Detect which cell encompasses the target text, then output its (x, y) center coordinate. 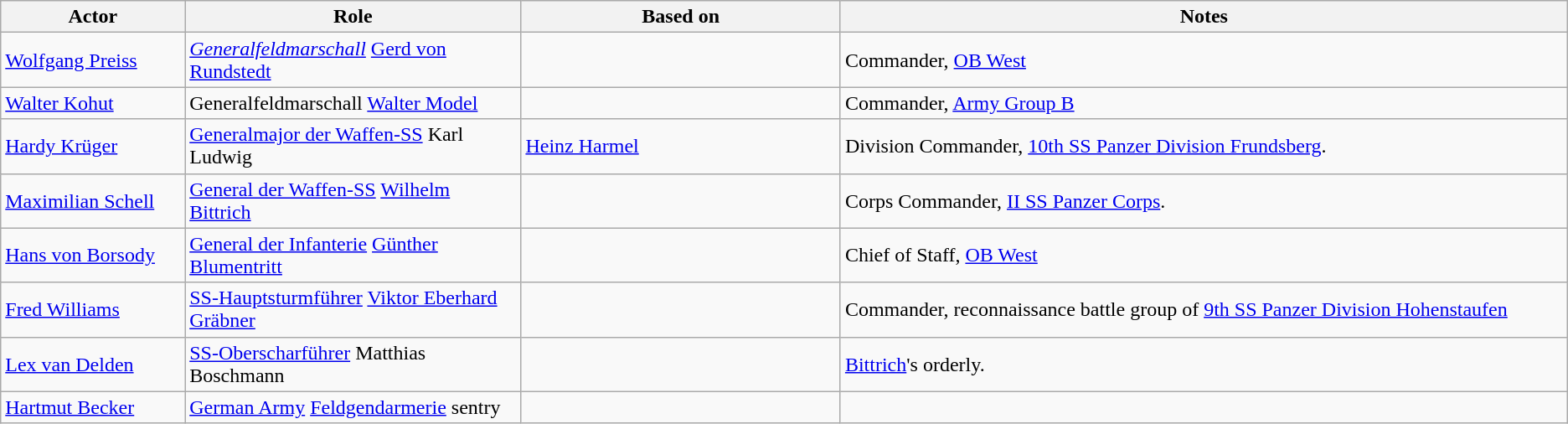
SS-Hauptsturmführer Viktor Eberhard Gräbner (353, 310)
Generalfeldmarschall Gerd von Rundstedt (353, 60)
Based on (680, 17)
Walter Kohut (93, 103)
Commander, OB West (1204, 60)
SS-Oberscharführer Matthias Boschmann (353, 364)
Division Commander, 10th SS Panzer Division Frundsberg. (1204, 146)
German Army Feldgendarmerie sentry (353, 407)
Heinz Harmel (680, 146)
Commander, Army Group B (1204, 103)
Actor (93, 17)
Hans von Borsody (93, 255)
Corps Commander, II SS Panzer Corps. (1204, 201)
Notes (1204, 17)
Generalmajor der Waffen-SS Karl Ludwig (353, 146)
Commander, reconnaissance battle group of 9th SS Panzer Division Hohenstaufen (1204, 310)
Fred Williams (93, 310)
General der Waffen-SS Wilhelm Bittrich (353, 201)
General der Infanterie Günther Blumentritt (353, 255)
Wolfgang Preiss (93, 60)
Chief of Staff, OB West (1204, 255)
Hardy Krüger (93, 146)
Hartmut Becker (93, 407)
Role (353, 17)
Maximilian Schell (93, 201)
Bittrich's orderly. (1204, 364)
Generalfeldmarschall Walter Model (353, 103)
Lex van Delden (93, 364)
